Find where the given text appears and provide that cell's center as [X, Y] coordinate. 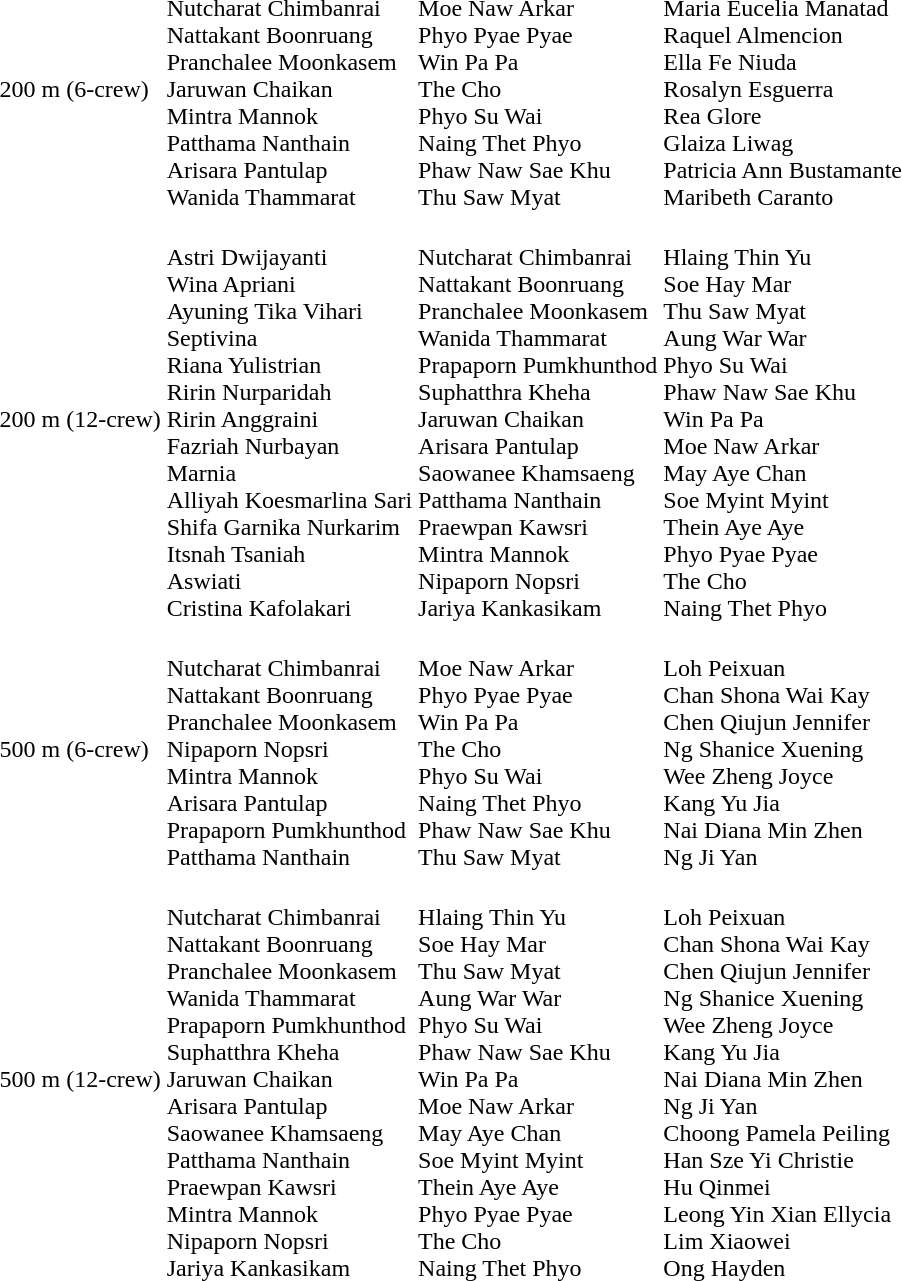
Nutcharat ChimbanraiNattakant BoonruangPranchalee MoonkasemNipaporn NopsriMintra MannokArisara PantulapPrapaporn PumkhunthodPatthama Nanthain [289, 749]
Moe Naw ArkarPhyo Pyae PyaeWin Pa PaThe ChoPhyo Su WaiNaing Thet PhyoPhaw Naw Sae KhuThu Saw Myat [538, 749]
